Detect which cell encompasses the target text, then output its (X, Y) center coordinate. 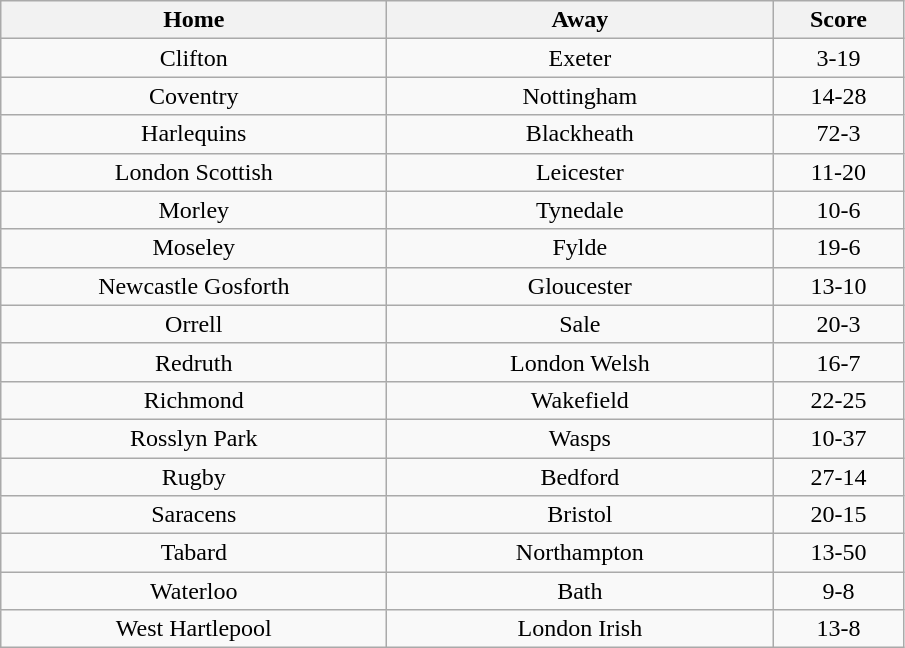
Nottingham (580, 96)
10-37 (838, 438)
Northampton (580, 553)
9-8 (838, 591)
Rosslyn Park (194, 438)
Saracens (194, 515)
Harlequins (194, 134)
Gloucester (580, 286)
Home (194, 20)
Morley (194, 210)
London Scottish (194, 172)
10-6 (838, 210)
27-14 (838, 477)
Richmond (194, 400)
Tynedale (580, 210)
13-10 (838, 286)
Coventry (194, 96)
Orrell (194, 324)
London Irish (580, 629)
20-15 (838, 515)
13-50 (838, 553)
Leicester (580, 172)
Exeter (580, 58)
13-8 (838, 629)
16-7 (838, 362)
Clifton (194, 58)
Fylde (580, 248)
Bath (580, 591)
11-20 (838, 172)
20-3 (838, 324)
Newcastle Gosforth (194, 286)
3-19 (838, 58)
22-25 (838, 400)
Wasps (580, 438)
72-3 (838, 134)
19-6 (838, 248)
Waterloo (194, 591)
Moseley (194, 248)
Bedford (580, 477)
Redruth (194, 362)
Sale (580, 324)
Wakefield (580, 400)
Score (838, 20)
Tabard (194, 553)
London Welsh (580, 362)
West Hartlepool (194, 629)
Away (580, 20)
Bristol (580, 515)
Blackheath (580, 134)
Rugby (194, 477)
14-28 (838, 96)
